Find where the given text appears and provide that cell's center as (X, Y) coordinate. 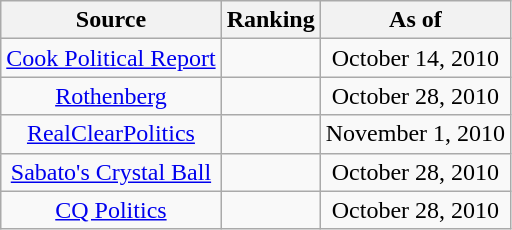
Ranking (270, 20)
November 1, 2010 (415, 134)
Rothenberg (111, 96)
CQ Politics (111, 210)
Sabato's Crystal Ball (111, 172)
RealClearPolitics (111, 134)
Source (111, 20)
October 14, 2010 (415, 58)
Cook Political Report (111, 58)
As of (415, 20)
